Locate the cell with the specified text and output its (x, y) center coordinate. 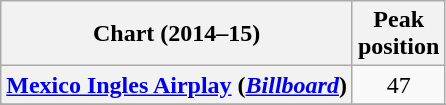
Peakposition (398, 34)
Mexico Ingles Airplay (Billboard) (177, 85)
Chart (2014–15) (177, 34)
47 (398, 85)
